Capture the cell that displays the provided text and extract its (x, y) central coordinate. 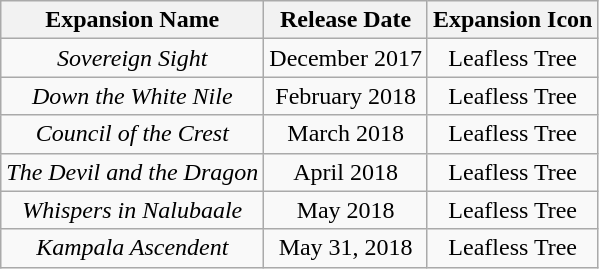
Expansion Icon (512, 20)
December 2017 (346, 58)
February 2018 (346, 96)
May 31, 2018 (346, 248)
April 2018 (346, 172)
The Devil and the Dragon (132, 172)
Release Date (346, 20)
Council of the Crest (132, 134)
May 2018 (346, 210)
Whispers in Nalubaale (132, 210)
Kampala Ascendent (132, 248)
Expansion Name (132, 20)
March 2018 (346, 134)
Sovereign Sight (132, 58)
Down the White Nile (132, 96)
